From the cell containing the given text, extract its center point as (x, y) coordinate. 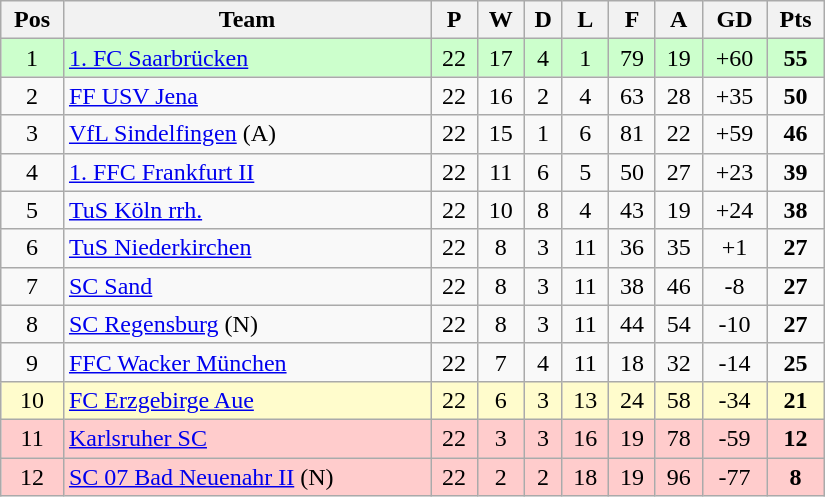
+35 (734, 96)
81 (632, 134)
58 (678, 400)
TuS Köln rrh. (246, 210)
P (454, 20)
36 (632, 248)
-14 (734, 362)
43 (632, 210)
TuS Niederkirchen (246, 248)
63 (632, 96)
-59 (734, 438)
96 (678, 477)
FF USV Jena (246, 96)
1. FFC Frankfurt II (246, 172)
9 (32, 362)
79 (632, 58)
13 (586, 400)
GD (734, 20)
15 (500, 134)
+24 (734, 210)
44 (632, 324)
VfL Sindelfingen (A) (246, 134)
Karlsruher SC (246, 438)
55 (796, 58)
Pos (32, 20)
Pts (796, 20)
F (632, 20)
L (586, 20)
+23 (734, 172)
A (678, 20)
SC Regensburg (N) (246, 324)
35 (678, 248)
+1 (734, 248)
24 (632, 400)
+59 (734, 134)
W (500, 20)
39 (796, 172)
-34 (734, 400)
FFC Wacker München (246, 362)
32 (678, 362)
28 (678, 96)
1. FC Saarbrücken (246, 58)
54 (678, 324)
-8 (734, 286)
78 (678, 438)
-10 (734, 324)
17 (500, 58)
21 (796, 400)
-77 (734, 477)
+60 (734, 58)
25 (796, 362)
FC Erzgebirge Aue (246, 400)
SC Sand (246, 286)
SC 07 Bad Neuenahr II (N) (246, 477)
Team (246, 20)
D (543, 20)
